Pinpoint the cell where the given text exists, returning its [x, y] midpoint coordinate. 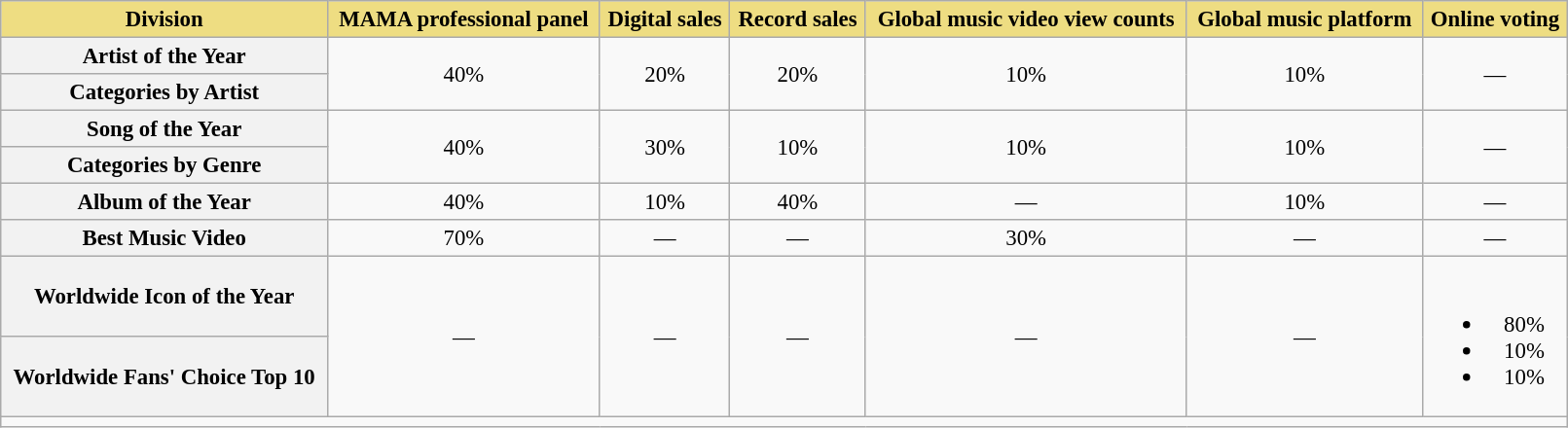
80% 10% 10% [1495, 337]
Categories by Artist [164, 92]
Record sales [798, 19]
Division [164, 19]
Album of the Year [164, 202]
Digital sales [665, 19]
Song of the Year [164, 129]
Online voting [1495, 19]
MAMA professional panel [464, 19]
Worldwide Fans' Choice Top 10 [164, 376]
Global music video view counts [1026, 19]
Worldwide Icon of the Year [164, 297]
Categories by Genre [164, 165]
70% [464, 238]
Best Music Video [164, 238]
Artist of the Year [164, 56]
Global music platform [1304, 19]
